Find where the given text appears and provide that cell's center as [X, Y] coordinate. 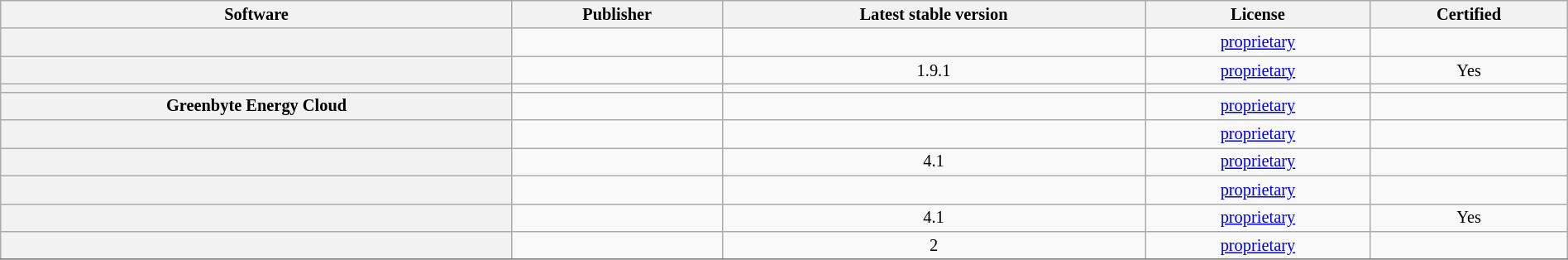
License [1258, 14]
Software [256, 14]
Latest stable version [934, 14]
Certified [1469, 14]
2 [934, 245]
Greenbyte Energy Cloud [256, 106]
1.9.1 [934, 70]
Publisher [617, 14]
